Identify which cell holds the provided text, then report its [x, y] central coordinate. 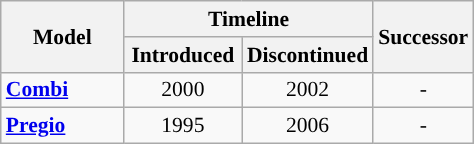
2002 [308, 90]
Model [62, 36]
2000 [183, 90]
Successor [423, 36]
Pregio [62, 126]
Introduced [183, 55]
1995 [183, 126]
2006 [308, 126]
Combi [62, 90]
Discontinued [308, 55]
Timeline [248, 19]
